Scan for the cell matching the given text and deliver its (x, y) coordinate at center. 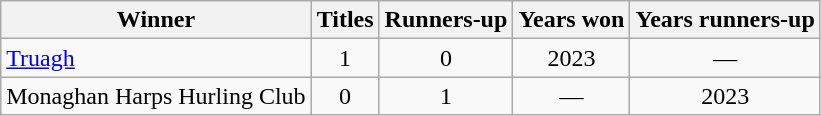
Titles (345, 20)
Monaghan Harps Hurling Club (156, 96)
Years won (572, 20)
Winner (156, 20)
Years runners-up (725, 20)
Truagh (156, 58)
Runners-up (446, 20)
